Capture the cell that displays the provided text and extract its (X, Y) central coordinate. 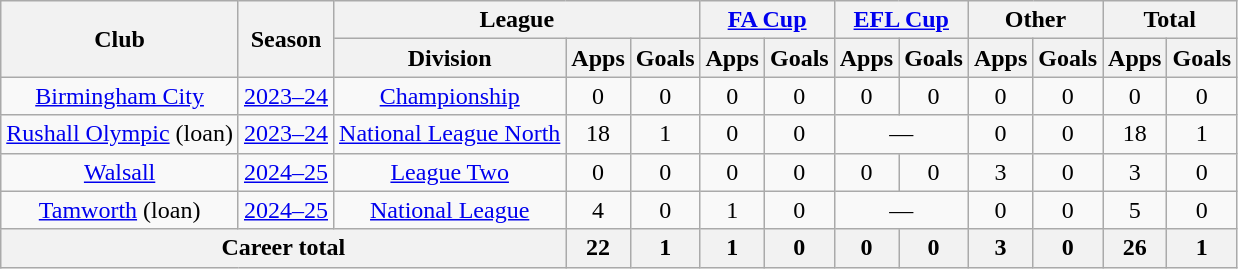
Rushall Olympic (loan) (120, 134)
Club (120, 39)
26 (1135, 248)
Other (1035, 20)
Career total (284, 248)
Birmingham City (120, 96)
FA Cup (767, 20)
League Two (450, 172)
4 (598, 210)
Championship (450, 96)
EFL Cup (901, 20)
National League North (450, 134)
5 (1135, 210)
Season (286, 39)
League (517, 20)
Total (1170, 20)
Tamworth (loan) (120, 210)
22 (598, 248)
Walsall (120, 172)
Division (450, 58)
National League (450, 210)
